Capture the cell that displays the provided text and extract its [x, y] central coordinate. 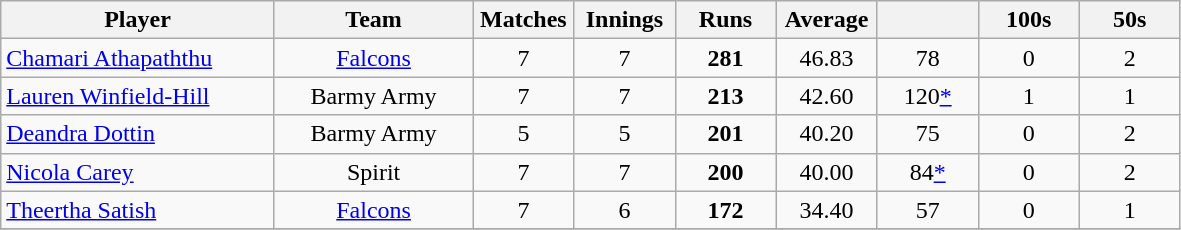
Average [826, 20]
120* [928, 96]
6 [624, 210]
Chamari Athapaththu [138, 58]
78 [928, 58]
Matches [524, 20]
42.60 [826, 96]
Lauren Winfield-Hill [138, 96]
46.83 [826, 58]
Runs [726, 20]
Theertha Satish [138, 210]
50s [1130, 20]
Innings [624, 20]
40.20 [826, 134]
Player [138, 20]
84* [928, 172]
172 [726, 210]
201 [726, 134]
Spirit [374, 172]
281 [726, 58]
100s [1028, 20]
40.00 [826, 172]
213 [726, 96]
Nicola Carey [138, 172]
34.40 [826, 210]
Deandra Dottin [138, 134]
Team [374, 20]
75 [928, 134]
57 [928, 210]
200 [726, 172]
